For the text-containing cell, return its midpoint in [X, Y] coordinate format. 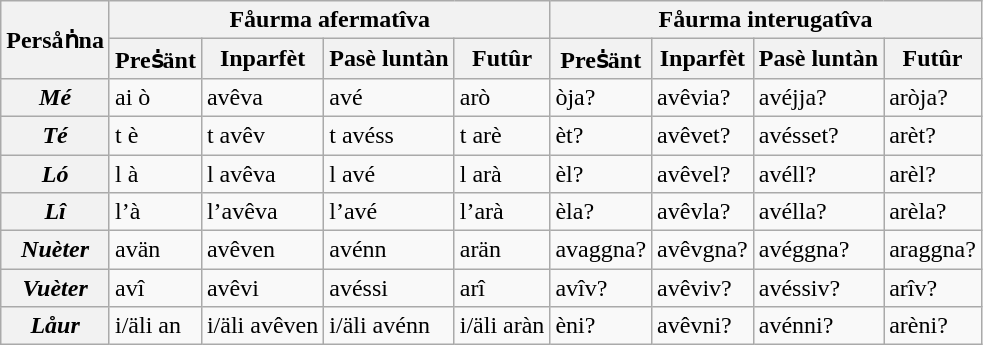
avéggna? [818, 250]
avénni? [818, 326]
t avêv [262, 135]
l à [155, 173]
èla? [601, 212]
t arè [502, 135]
avän [155, 250]
avaggna? [601, 250]
avî [155, 288]
avêvgna? [703, 250]
arî [502, 288]
t avéss [389, 135]
i/äli avêven [262, 326]
avéssiv? [818, 288]
ai ò [155, 97]
èl? [601, 173]
arèt? [933, 135]
èt? [601, 135]
avêvia? [703, 97]
avêvni? [703, 326]
arò [502, 97]
Lî [56, 212]
Nuèter [56, 250]
avêva [262, 97]
t è [155, 135]
i/äli avénn [389, 326]
avénn [389, 250]
aròja? [933, 97]
Té [56, 135]
i/äli aràn [502, 326]
avêvet? [703, 135]
arän [502, 250]
l avé [389, 173]
avéssi [389, 288]
avêvi [262, 288]
avêven [262, 250]
l arà [502, 173]
avêvel? [703, 173]
araggna? [933, 250]
avêvla? [703, 212]
arèla? [933, 212]
Ló [56, 173]
èni? [601, 326]
arèl? [933, 173]
Låur [56, 326]
avéjja? [818, 97]
l avêva [262, 173]
Fåurma interugatîva [766, 20]
avîv? [601, 288]
avésset? [818, 135]
l’arà [502, 212]
avé [389, 97]
arîv? [933, 288]
avéll? [818, 173]
l’avé [389, 212]
l’avêva [262, 212]
i/äli an [155, 326]
Mé [56, 97]
òja? [601, 97]
l’à [155, 212]
arèni? [933, 326]
Vuèter [56, 288]
Fåurma afermatîva [329, 20]
avêviv? [703, 288]
avélla? [818, 212]
Persåṅna [56, 40]
